Extract the [x, y] coordinate from the center of the cell holding the provided text.  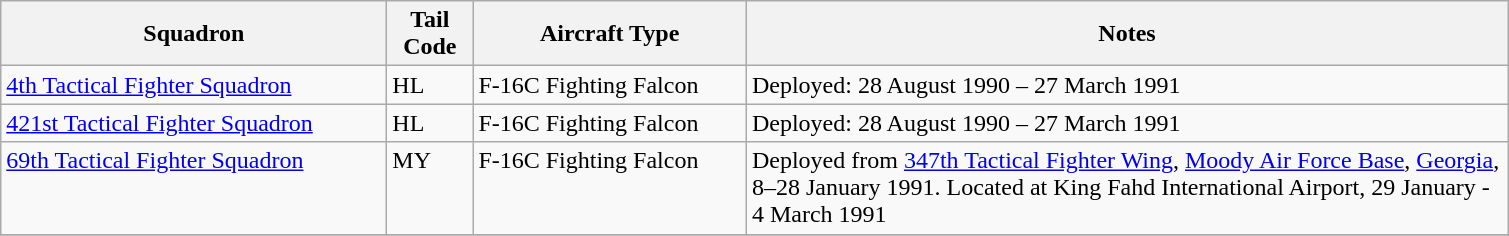
Tail Code [430, 34]
Notes [1126, 34]
Squadron [194, 34]
Aircraft Type [610, 34]
69th Tactical Fighter Squadron [194, 188]
4th Tactical Fighter Squadron [194, 85]
421st Tactical Fighter Squadron [194, 123]
MY [430, 188]
